Capture the cell that displays the provided text and extract its (x, y) central coordinate. 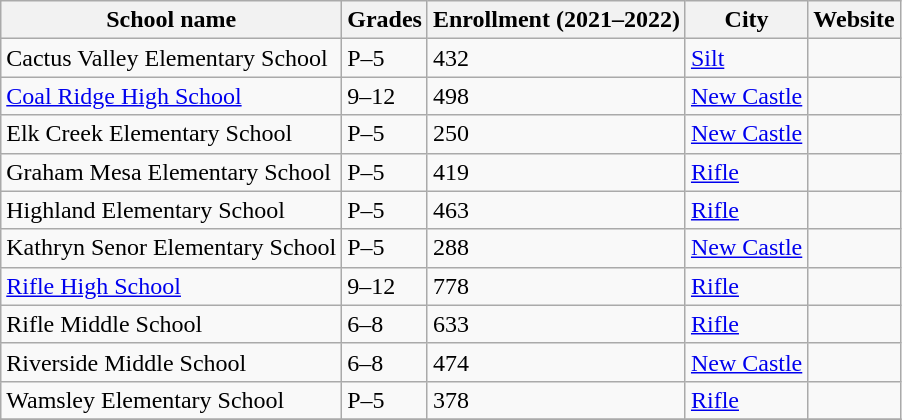
Enrollment (2021–2022) (556, 20)
Silt (746, 58)
463 (556, 210)
419 (556, 172)
778 (556, 286)
Cactus Valley Elementary School (172, 58)
Highland Elementary School (172, 210)
Grades (385, 20)
498 (556, 96)
Riverside Middle School (172, 362)
378 (556, 400)
Graham Mesa Elementary School (172, 172)
474 (556, 362)
School name (172, 20)
Rifle Middle School (172, 324)
Rifle High School (172, 286)
Coal Ridge High School (172, 96)
432 (556, 58)
Wamsley Elementary School (172, 400)
City (746, 20)
250 (556, 134)
288 (556, 248)
633 (556, 324)
Website (854, 20)
Kathryn Senor Elementary School (172, 248)
Elk Creek Elementary School (172, 134)
